Find where the given text appears and provide that cell's center as (x, y) coordinate. 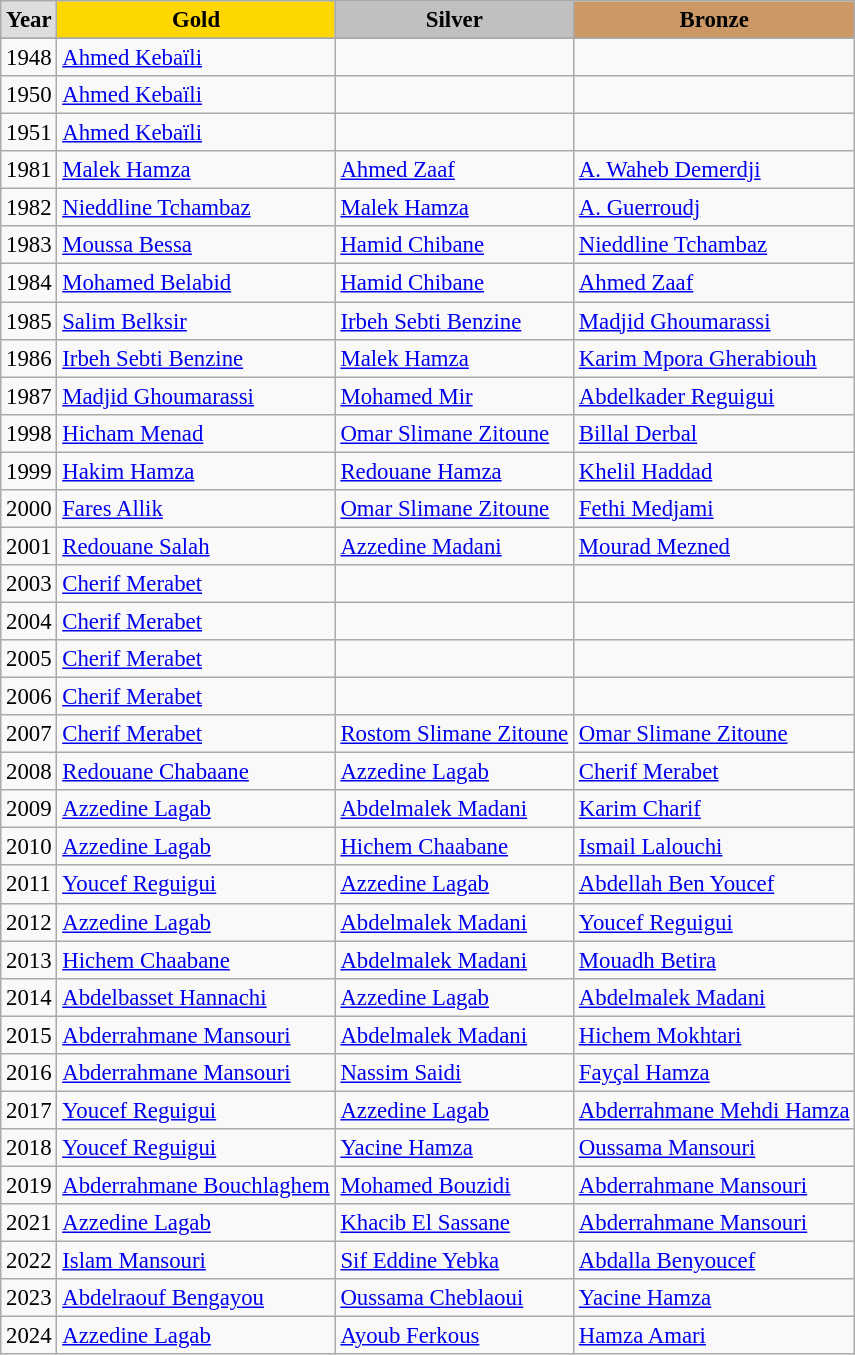
2011 (29, 885)
2015 (29, 1035)
Abderrahmane Bouchlaghem (196, 1185)
Mohamed Mir (454, 396)
2004 (29, 621)
2019 (29, 1185)
2014 (29, 997)
A. Guerroudj (714, 208)
Sif Eddine Yebka (454, 1261)
Abdelraouf Bengayou (196, 1298)
Mohamed Belabid (196, 283)
2012 (29, 922)
Khelil Haddad (714, 471)
2016 (29, 1073)
2013 (29, 960)
1982 (29, 208)
Abdellah Ben Youcef (714, 885)
Hakim Hamza (196, 471)
Oussama Cheblaoui (454, 1298)
2007 (29, 734)
Khacib El Sassane (454, 1223)
2021 (29, 1223)
Abdalla Benyoucef (714, 1261)
Fares Allik (196, 509)
2018 (29, 1148)
2006 (29, 697)
Fethi Medjami (714, 509)
1986 (29, 358)
Nassim Saidi (454, 1073)
2022 (29, 1261)
2005 (29, 659)
1948 (29, 58)
Abderrahmane Mehdi Hamza (714, 1110)
1950 (29, 95)
Mourad Mezned (714, 546)
2023 (29, 1298)
Mouadh Betira (714, 960)
Islam Mansouri (196, 1261)
Abdelkader Reguigui (714, 396)
2000 (29, 509)
Hicham Menad (196, 433)
A. Waheb Demerdji (714, 170)
2001 (29, 546)
1983 (29, 245)
Karim Mpora Gherabiouh (714, 358)
Abdelbasset Hannachi (196, 997)
Hichem Mokhtari (714, 1035)
1984 (29, 283)
Redouane Hamza (454, 471)
Silver (454, 20)
1987 (29, 396)
Gold (196, 20)
Hamza Amari (714, 1336)
1951 (29, 133)
2009 (29, 809)
1999 (29, 471)
Rostom Slimane Zitoune (454, 734)
1998 (29, 433)
2003 (29, 584)
Redouane Chabaane (196, 772)
Redouane Salah (196, 546)
2008 (29, 772)
Year (29, 20)
Karim Charif (714, 809)
2010 (29, 847)
Ayoub Ferkous (454, 1336)
1985 (29, 321)
1981 (29, 170)
Ismail Lalouchi (714, 847)
Billal Derbal (714, 433)
Bronze (714, 20)
Azzedine Madani (454, 546)
Moussa Bessa (196, 245)
Mohamed Bouzidi (454, 1185)
Oussama Mansouri (714, 1148)
Salim Belksir (196, 321)
Fayçal Hamza (714, 1073)
2017 (29, 1110)
2024 (29, 1336)
